Determine the (x, y) coordinate at the center of the cell enclosing the given text.  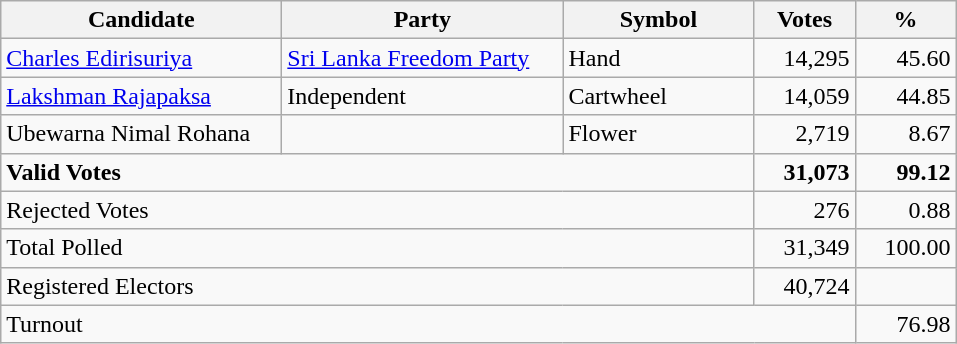
14,295 (804, 58)
31,349 (804, 248)
Cartwheel (658, 96)
276 (804, 210)
Independent (422, 96)
2,719 (804, 134)
Flower (658, 134)
45.60 (906, 58)
Lakshman Rajapaksa (142, 96)
100.00 (906, 248)
Symbol (658, 20)
Charles Edirisuriya (142, 58)
99.12 (906, 172)
Rejected Votes (378, 210)
Turnout (428, 324)
Total Polled (378, 248)
76.98 (906, 324)
Votes (804, 20)
Sri Lanka Freedom Party (422, 58)
14,059 (804, 96)
Registered Electors (378, 286)
0.88 (906, 210)
31,073 (804, 172)
Party (422, 20)
Candidate (142, 20)
Ubewarna Nimal Rohana (142, 134)
Hand (658, 58)
% (906, 20)
8.67 (906, 134)
44.85 (906, 96)
Valid Votes (378, 172)
40,724 (804, 286)
